Return the [X, Y] coordinate for the center point of the cell that contains the specified text.  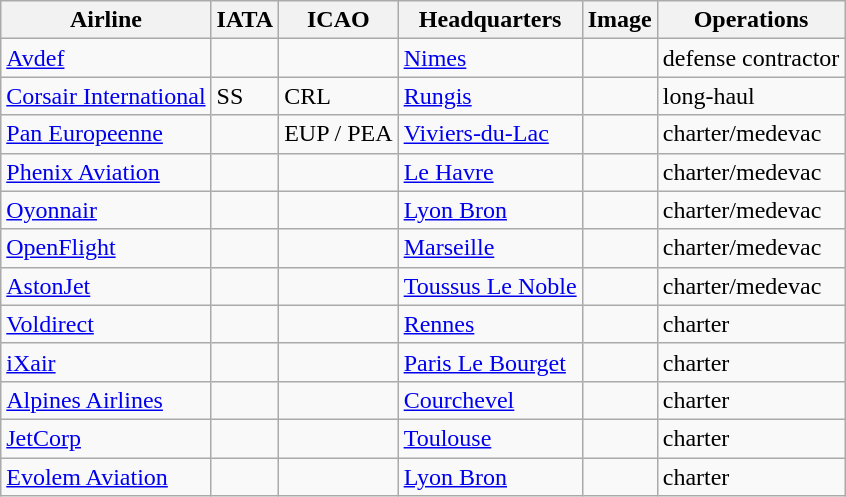
OpenFlight [106, 248]
Headquarters [490, 20]
Rennes [490, 324]
Marseille [490, 248]
Alpines Airlines [106, 400]
Toulouse [490, 438]
Voldirect [106, 324]
Paris Le Bourget [490, 362]
Operations [751, 20]
iXair [106, 362]
Nimes [490, 58]
Phenix Aviation [106, 172]
Airline [106, 20]
Toussus Le Noble [490, 286]
Courchevel [490, 400]
Evolem Aviation [106, 477]
JetCorp [106, 438]
Oyonnair [106, 210]
defense contractor [751, 58]
Viviers-du-Lac [490, 134]
AstonJet [106, 286]
Image [620, 20]
Avdef [106, 58]
EUP / PEA [339, 134]
Corsair International [106, 96]
ICAO [339, 20]
long-haul [751, 96]
IATA [245, 20]
Pan Europeenne [106, 134]
SS [245, 96]
Rungis [490, 96]
Le Havre [490, 172]
CRL [339, 96]
